Search for the cell housing the specified text and yield its [x, y] center coordinate. 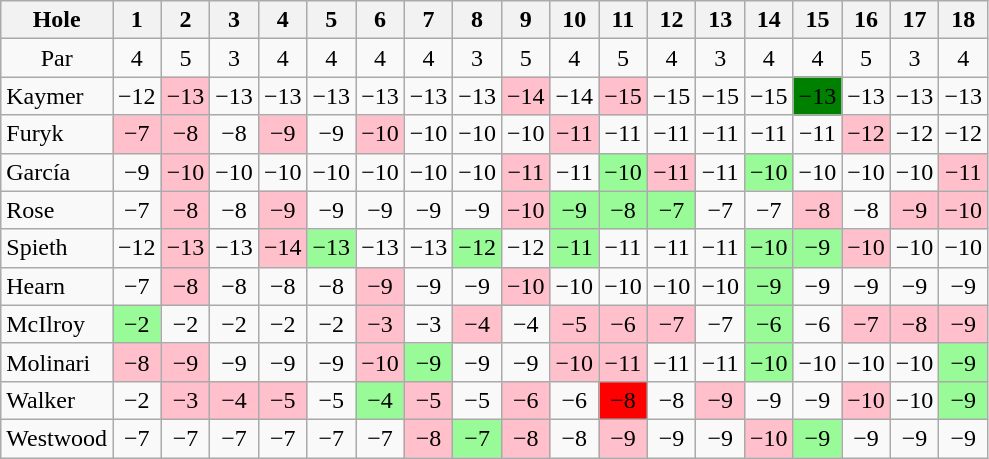
Par [57, 58]
17 [914, 20]
13 [720, 20]
14 [768, 20]
Hole [57, 20]
Hearn [57, 286]
7 [428, 20]
12 [672, 20]
Furyk [57, 134]
1 [138, 20]
18 [964, 20]
Westwood [57, 438]
Walker [57, 400]
Rose [57, 210]
McIlroy [57, 324]
9 [526, 20]
8 [478, 20]
2 [186, 20]
García [57, 172]
Kaymer [57, 96]
Spieth [57, 248]
16 [866, 20]
10 [574, 20]
Molinari [57, 362]
11 [624, 20]
6 [380, 20]
15 [818, 20]
